Detect which cell encompasses the target text, then output its [x, y] center coordinate. 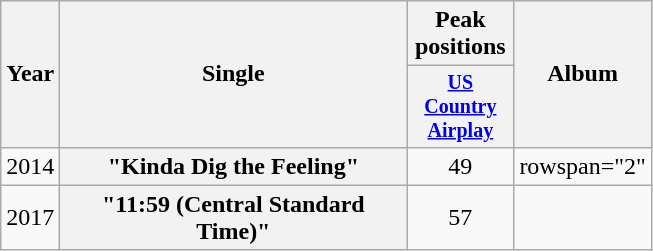
Peak positions [460, 34]
57 [460, 218]
"11:59 (Central Standard Time)" [234, 218]
2017 [30, 218]
"Kinda Dig the Feeling" [234, 166]
Album [583, 74]
US Country Airplay [460, 106]
49 [460, 166]
rowspan="2" [583, 166]
Year [30, 74]
Single [234, 74]
2014 [30, 166]
